Scan for the cell matching the given text and deliver its [x, y] coordinate at center. 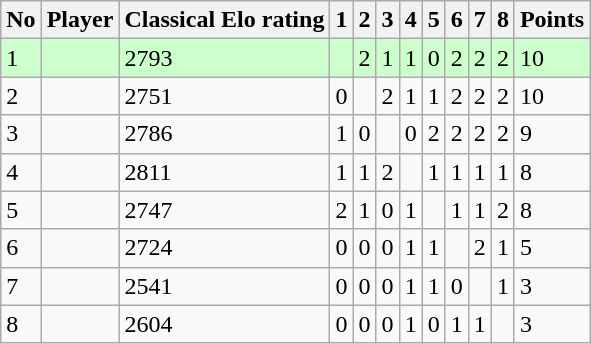
2786 [224, 134]
2751 [224, 96]
2811 [224, 172]
No [21, 20]
Classical Elo rating [224, 20]
2724 [224, 248]
2604 [224, 324]
2793 [224, 58]
2541 [224, 286]
Points [552, 20]
9 [552, 134]
Player [80, 20]
2747 [224, 210]
